Determine the [X, Y] coordinate at the center of the cell enclosing the given text.  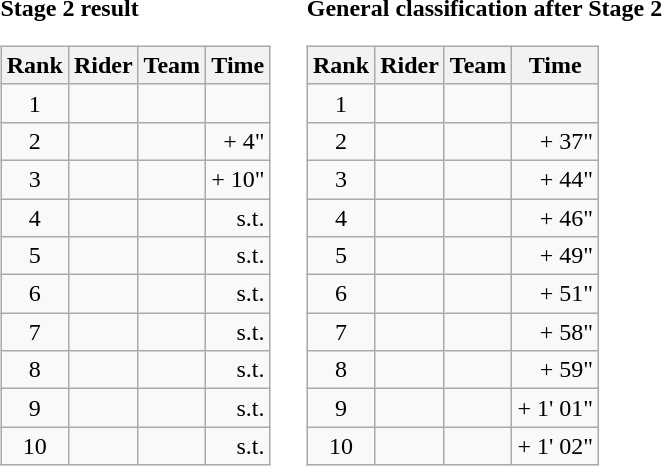
+ 37" [556, 141]
+ 59" [556, 370]
+ 4" [238, 141]
+ 1' 01" [556, 408]
+ 51" [556, 294]
+ 44" [556, 179]
+ 46" [556, 217]
+ 49" [556, 256]
+ 10" [238, 179]
+ 58" [556, 332]
+ 1' 02" [556, 446]
